Provide the (x, y) coordinate of the cell's center where the given text is located.  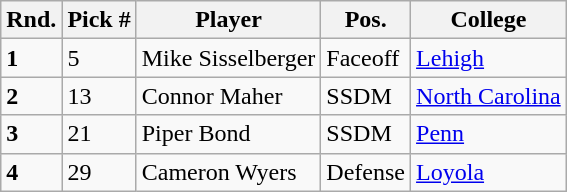
College (489, 20)
13 (99, 96)
Faceoff (366, 58)
1 (32, 58)
Player (228, 20)
Piper Bond (228, 134)
Pos. (366, 20)
2 (32, 96)
Defense (366, 172)
21 (99, 134)
Penn (489, 134)
North Carolina (489, 96)
5 (99, 58)
3 (32, 134)
4 (32, 172)
Rnd. (32, 20)
Connor Maher (228, 96)
Lehigh (489, 58)
Cameron Wyers (228, 172)
Loyola (489, 172)
29 (99, 172)
Pick # (99, 20)
Mike Sisselberger (228, 58)
